Return the (x, y) coordinate for the center point of the cell that contains the specified text.  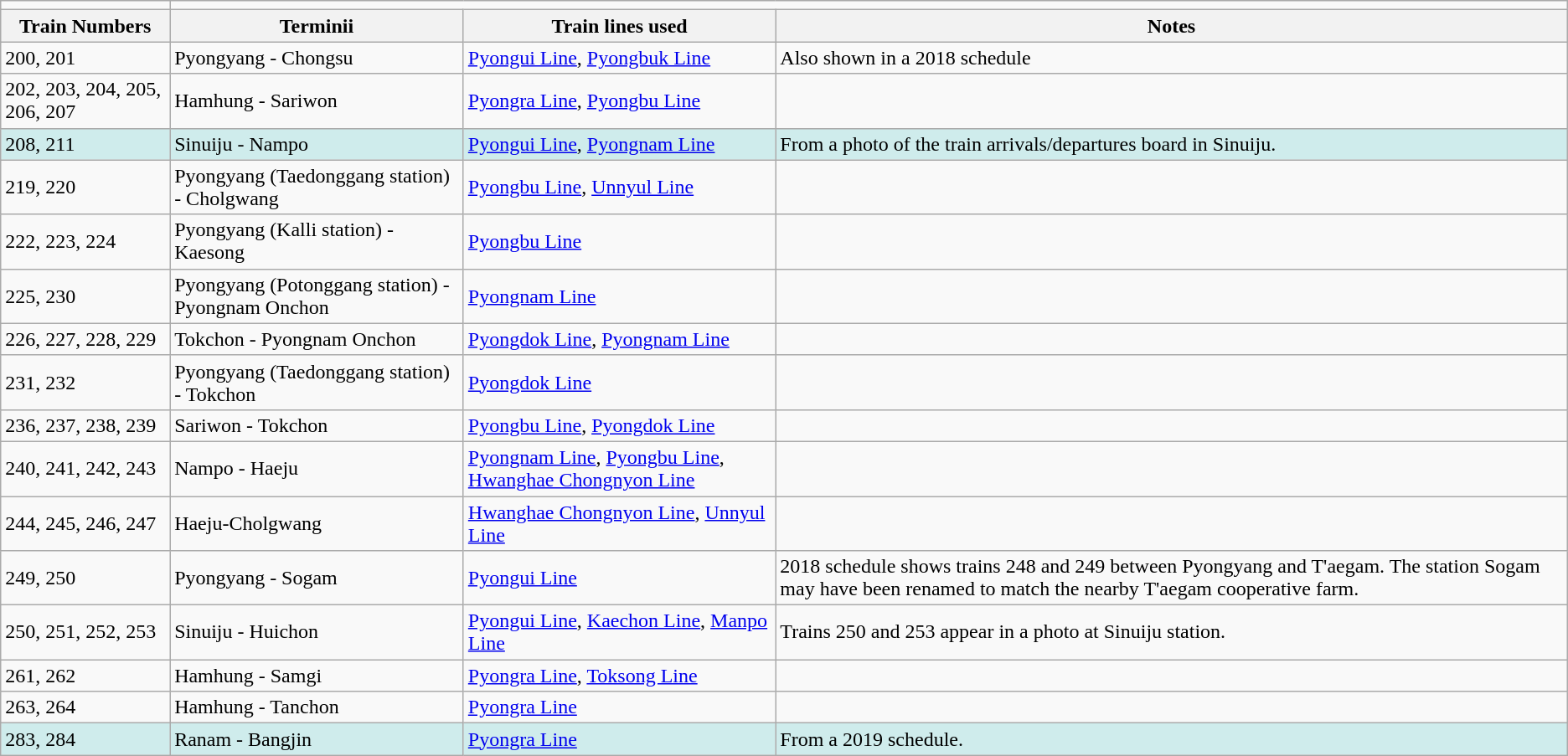
240, 241, 242, 243 (85, 469)
From a 2019 schedule. (1171, 739)
Pyongyang (Taedonggang station) - Tokchon (317, 382)
Pyongra Line, Pyongbu Line (620, 100)
Hamhung - Tanchon (317, 707)
225, 230 (85, 296)
249, 250 (85, 578)
Train Numbers (85, 26)
202, 203, 204, 205, 206, 207 (85, 100)
Train lines used (620, 26)
236, 237, 238, 239 (85, 425)
Terminii (317, 26)
Pyongra Line, Toksong Line (620, 676)
283, 284 (85, 739)
Pyongyang (Potonggang station) - Pyongnam Onchon (317, 296)
Tokchon - Pyongnam Onchon (317, 339)
Nampo - Haeju (317, 469)
250, 251, 252, 253 (85, 633)
Pyongbu Line, Unnyul Line (620, 188)
Pyongyang (Kalli station) - Kaesong (317, 241)
208, 211 (85, 144)
226, 227, 228, 229 (85, 339)
261, 262 (85, 676)
Pyongyang - Sogam (317, 578)
Pyongyang - Chongsu (317, 58)
Pyongdok Line, Pyongnam Line (620, 339)
Pyongbu Line, Pyongdok Line (620, 425)
219, 220 (85, 188)
Hamhung - Samgi (317, 676)
Pyongui Line, Kaechon Line, Manpo Line (620, 633)
Pyongbu Line (620, 241)
Notes (1171, 26)
Sinuiju - Nampo (317, 144)
231, 232 (85, 382)
244, 245, 246, 247 (85, 522)
Trains 250 and 253 appear in a photo at Sinuiju station. (1171, 633)
Pyongui Line, Pyongnam Line (620, 144)
263, 264 (85, 707)
Hamhung - Sariwon (317, 100)
Sinuiju - Huichon (317, 633)
From a photo of the train arrivals/departures board in Sinuiju. (1171, 144)
Ranam - Bangjin (317, 739)
222, 223, 224 (85, 241)
Sariwon - Tokchon (317, 425)
Pyongui Line, Pyongbuk Line (620, 58)
Pyongui Line (620, 578)
Hwanghae Chongnyon Line, Unnyul Line (620, 522)
Pyongnam Line (620, 296)
Haeju-Cholgwang (317, 522)
200, 201 (85, 58)
Pyongyang (Taedonggang station) - Cholgwang (317, 188)
Pyongdok Line (620, 382)
Pyongnam Line, Pyongbu Line, Hwanghae Chongnyon Line (620, 469)
Also shown in a 2018 schedule (1171, 58)
